Provide the [X, Y] coordinate of the cell's center where the given text is located.  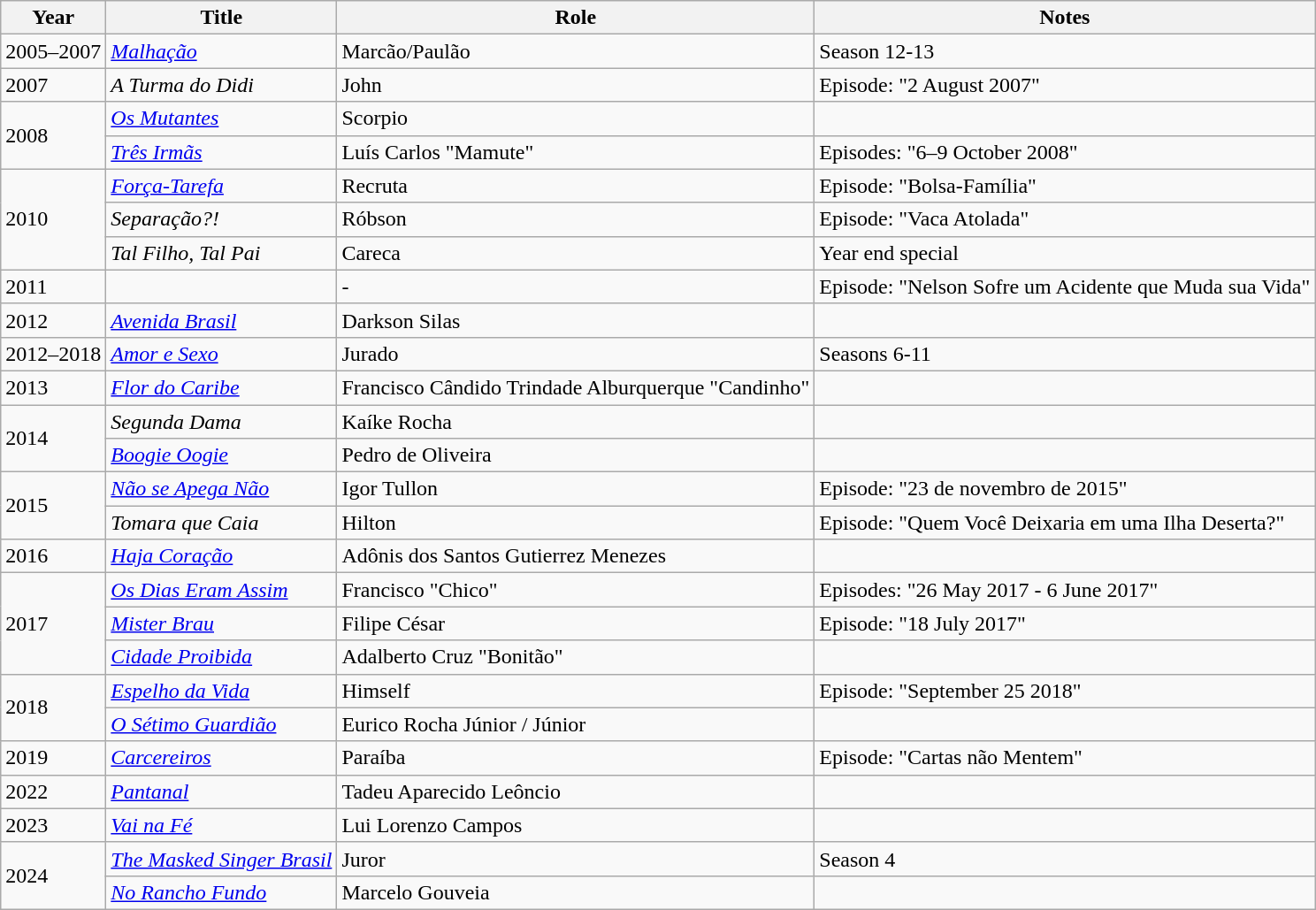
Recruta [576, 186]
Carcereiros [221, 758]
2012 [53, 320]
2024 [53, 876]
Avenida Brasil [221, 320]
Episodes: "6–9 October 2008" [1065, 152]
John [576, 85]
Tomara que Caia [221, 523]
2008 [53, 135]
Igor Tullon [576, 489]
Luís Carlos "Mamute" [576, 152]
Episodes: "26 May 2017 - 6 June 2017" [1065, 590]
Francisco "Chico" [576, 590]
Scorpio [576, 119]
Tal Filho, Tal Pai [221, 253]
2013 [53, 387]
Cidade Proibida [221, 657]
Eurico Rocha Júnior / Júnior [576, 724]
Espelho da Vida [221, 691]
Os Dias Eram Assim [221, 590]
2010 [53, 219]
Pedro de Oliveira [576, 455]
Year end special [1065, 253]
Três Irmãs [221, 152]
Episode: "Nelson Sofre um Acidente que Muda sua Vida" [1065, 287]
Paraíba [576, 758]
Os Mutantes [221, 119]
Seasons 6-11 [1065, 354]
Episode: "18 July 2017" [1065, 623]
2015 [53, 506]
Adônis dos Santos Gutierrez Menezes [576, 556]
Pantanal [221, 791]
2007 [53, 85]
Kaíke Rocha [576, 422]
Juror [576, 859]
- [576, 287]
2022 [53, 791]
2017 [53, 623]
Hilton [576, 523]
Boogie Oogie [221, 455]
2023 [53, 825]
Episode: "September 25 2018" [1065, 691]
2011 [53, 287]
Lui Lorenzo Campos [576, 825]
Haja Coração [221, 556]
Episode: "Quem Você Deixaria em uma Ilha Deserta?" [1065, 523]
Himself [576, 691]
Title [221, 18]
Year [53, 18]
Darkson Silas [576, 320]
Segunda Dama [221, 422]
Adalberto Cruz "Bonitão" [576, 657]
Marcelo Gouveia [576, 892]
Flor do Caribe [221, 387]
Careca [576, 253]
Season 12-13 [1065, 51]
Amor e Sexo [221, 354]
Season 4 [1065, 859]
Mister Brau [221, 623]
Marcão/Paulão [576, 51]
Tadeu Aparecido Leôncio [576, 791]
2012–2018 [53, 354]
Episode: "2 August 2007" [1065, 85]
Role [576, 18]
Episode: "23 de novembro de 2015" [1065, 489]
The Masked Singer Brasil [221, 859]
Não se Apega Não [221, 489]
Vai na Fé [221, 825]
Malhação [221, 51]
Episode: "Vaca Atolada" [1065, 219]
Róbson [576, 219]
Notes [1065, 18]
A Turma do Didi [221, 85]
Jurado [576, 354]
2005–2007 [53, 51]
2018 [53, 707]
No Rancho Fundo [221, 892]
Francisco Cândido Trindade Alburquerque "Candinho" [576, 387]
Filipe César [576, 623]
O Sétimo Guardião [221, 724]
2014 [53, 439]
Episode: "Bolsa-Família" [1065, 186]
Separação?! [221, 219]
2019 [53, 758]
Força-Tarefa [221, 186]
2016 [53, 556]
Episode: "Cartas não Mentem" [1065, 758]
